Pinpoint the cell where the given text exists, returning its [x, y] midpoint coordinate. 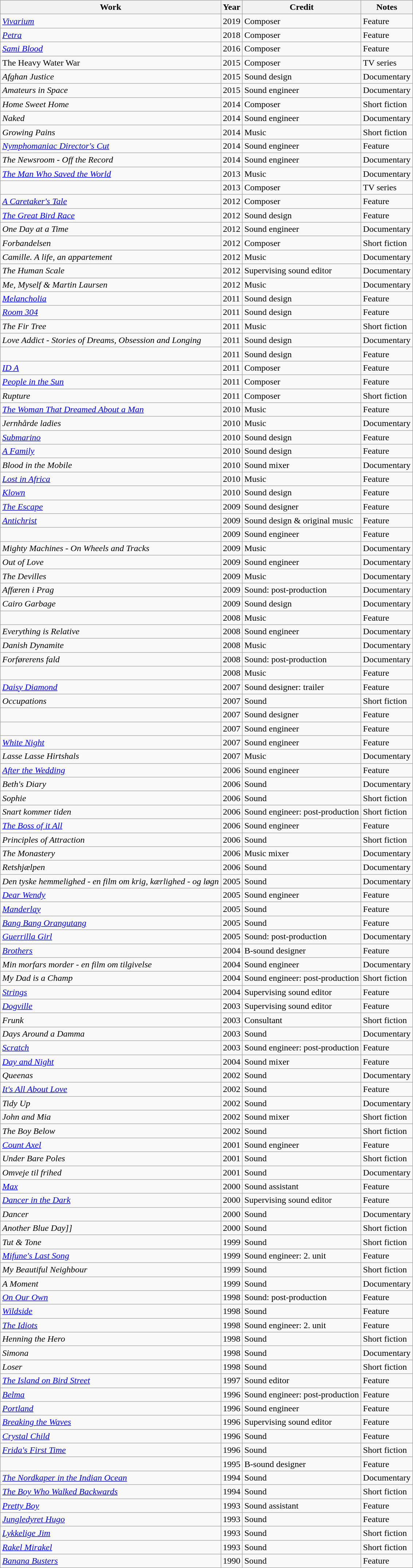
A Caretaker's Tale [111, 202]
Jungledyret Hugo [111, 1520]
Mifune's Last Song [111, 1256]
Frida's First Time [111, 1450]
Everything is Relative [111, 632]
Growing Pains [111, 132]
The Newsroom - Off the Record [111, 160]
2018 [232, 35]
Rupture [111, 395]
Credit [302, 7]
Nymphomaniac Director's Cut [111, 146]
Guerrilla Girl [111, 937]
ID A [111, 368]
Forførerens fald [111, 659]
The Fir Tree [111, 326]
The Great Bird Race [111, 215]
The Man Who Saved the World [111, 174]
Lost in Africa [111, 479]
John and Mia [111, 1117]
Forbandelsen [111, 243]
The Woman That Dreamed About a Man [111, 410]
Crystal Child [111, 1436]
Notes [387, 7]
Room 304 [111, 312]
Love Addict - Stories of Dreams, Obsession and Longing [111, 340]
The Boss of it All [111, 826]
Manderlay [111, 909]
Belma [111, 1395]
Dogville [111, 1006]
1997 [232, 1381]
The Boy Below [111, 1131]
Omveje til frihed [111, 1173]
Year [232, 7]
Mighty Machines - On Wheels and Tracks [111, 548]
Principles of Attraction [111, 839]
Wildside [111, 1311]
My Beautiful Neighbour [111, 1269]
Pretty Boy [111, 1506]
The Idiots [111, 1325]
Under Bare Poles [111, 1159]
My Dad is a Champ [111, 978]
Breaking the Waves [111, 1422]
The Human Scale [111, 271]
Days Around a Damma [111, 1034]
Sound designer: trailer [302, 687]
Brothers [111, 951]
Strings [111, 992]
Danish Dynamite [111, 645]
Lykkelige Jim [111, 1533]
Submarino [111, 437]
Occupations [111, 701]
The Devilles [111, 576]
Banana Busters [111, 1561]
Snart kommer tiden [111, 812]
Consultant [302, 1020]
A Moment [111, 1283]
Portland [111, 1408]
Dear Wendy [111, 895]
Loser [111, 1367]
Home Sweet Home [111, 104]
The Island on Bird Street [111, 1381]
Beth's Diary [111, 784]
Simona [111, 1353]
2016 [232, 49]
The Boy Who Walked Backwards [111, 1491]
A Family [111, 451]
Day and Night [111, 1062]
Another Blue Day]] [111, 1228]
Amateurs in Space [111, 90]
2019 [232, 21]
1995 [232, 1464]
Lasse Lasse Hirtshals [111, 756]
On Our Own [111, 1298]
Afghan Justice [111, 77]
Daisy Diamond [111, 687]
Blood in the Mobile [111, 465]
Henning the Hero [111, 1339]
Den tyske hemmelighed - en film om krig, kærlighed - og løgn [111, 881]
People in the Sun [111, 382]
Bang Bang Orangutang [111, 923]
1990 [232, 1561]
Work [111, 7]
Camille. A life, an appartement [111, 257]
Affæren i Prag [111, 590]
The Nordkaper in the Indian Ocean [111, 1478]
Antichrist [111, 520]
Music mixer [302, 854]
Retshjælpen [111, 867]
It's All About Love [111, 1089]
Count Axel [111, 1145]
Frunk [111, 1020]
Scratch [111, 1048]
Jernhårde ladies [111, 424]
Naked [111, 118]
White Night [111, 742]
Dancer in the Dark [111, 1200]
Klown [111, 493]
Rakel Mirakel [111, 1547]
Tut & Tone [111, 1242]
The Monastery [111, 854]
Sound design & original music [302, 520]
The Escape [111, 507]
Tidy Up [111, 1103]
Sami Blood [111, 49]
Cairo Garbage [111, 604]
Min morfars morder - en film om tilgivelse [111, 964]
Sound editor [302, 1381]
Max [111, 1186]
Vivarium [111, 21]
The Heavy Water War [111, 63]
Me, Myself & Martin Laursen [111, 285]
After the Wedding [111, 770]
Sophie [111, 798]
Melancholia [111, 299]
Queenas [111, 1076]
Out of Love [111, 562]
Petra [111, 35]
Dancer [111, 1214]
One Day at a Time [111, 229]
